Determine the [X, Y] coordinate at the center of the cell enclosing the given text.  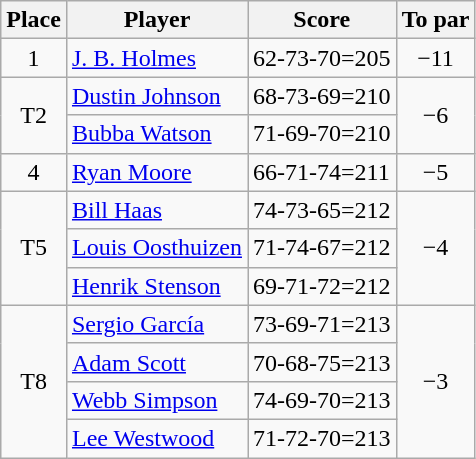
66-71-74=211 [322, 172]
Dustin Johnson [156, 96]
74-73-65=212 [322, 210]
Player [156, 20]
69-71-72=212 [322, 286]
−4 [436, 248]
T5 [34, 248]
Henrik Stenson [156, 286]
62-73-70=205 [322, 58]
Bubba Watson [156, 134]
Webb Simpson [156, 400]
−3 [436, 381]
−5 [436, 172]
1 [34, 58]
−6 [436, 115]
Score [322, 20]
Adam Scott [156, 362]
74-69-70=213 [322, 400]
70-68-75=213 [322, 362]
68-73-69=210 [322, 96]
To par [436, 20]
−11 [436, 58]
Sergio García [156, 324]
71-69-70=210 [322, 134]
Bill Haas [156, 210]
Lee Westwood [156, 438]
T8 [34, 381]
4 [34, 172]
T2 [34, 115]
71-74-67=212 [322, 248]
73-69-71=213 [322, 324]
Place [34, 20]
71-72-70=213 [322, 438]
J. B. Holmes [156, 58]
Louis Oosthuizen [156, 248]
Ryan Moore [156, 172]
